Search for the cell housing the specified text and yield its (X, Y) center coordinate. 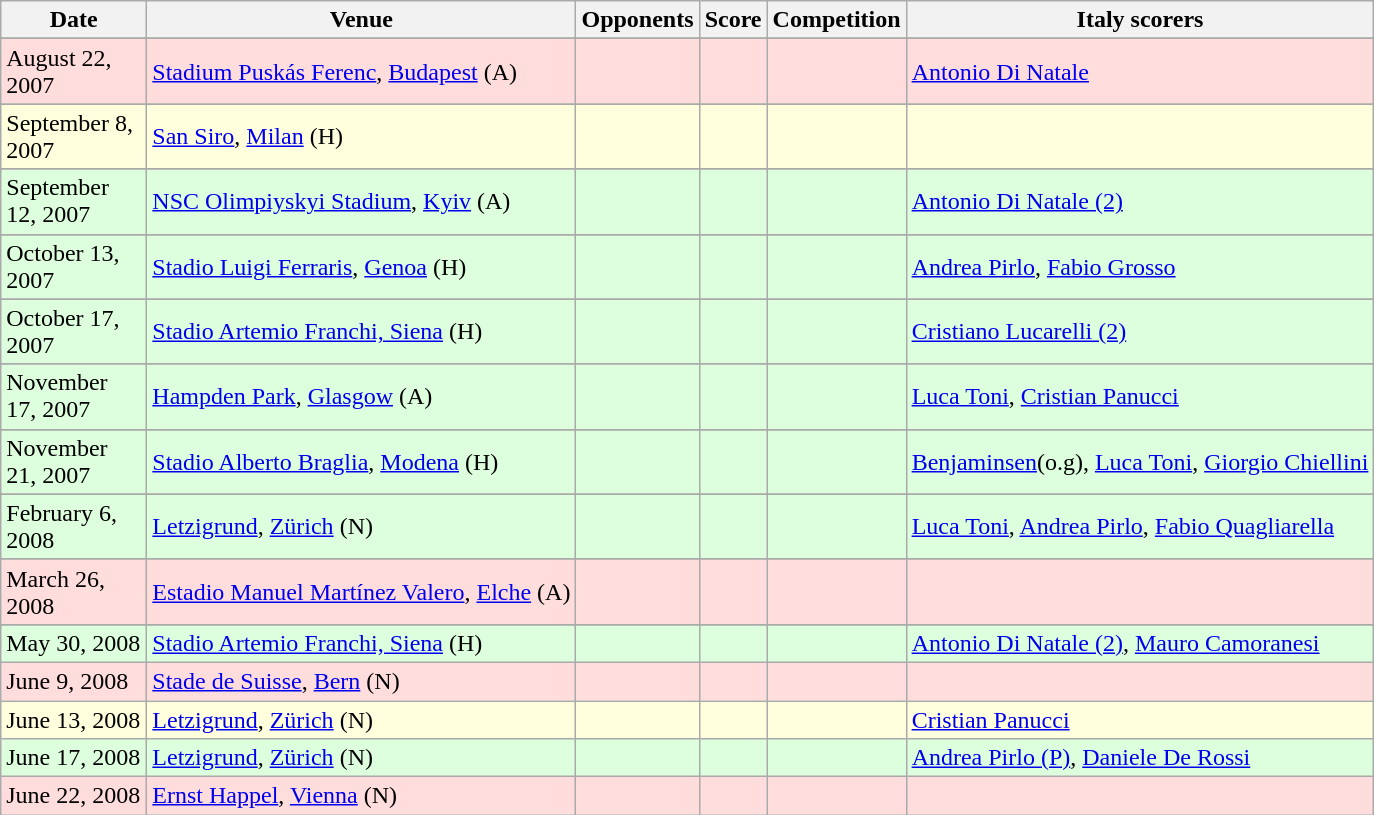
Competition (836, 20)
November 21, 2007 (74, 462)
Opponents (638, 20)
Estadio Manuel Martínez Valero, Elche (A) (362, 592)
June 13, 2008 (74, 719)
February 6, 2008 (74, 526)
September 12, 2007 (74, 202)
June 22, 2008 (74, 796)
June 17, 2008 (74, 758)
October 17, 2007 (74, 332)
Italy scorers (1140, 20)
Date (74, 20)
Cristian Panucci (1140, 719)
Hampden Park, Glasgow (A) (362, 396)
Luca Toni, Cristian Panucci (1140, 396)
Cristiano Lucarelli (2) (1140, 332)
Andrea Pirlo (P), Daniele De Rossi (1140, 758)
August 22, 2007 (74, 72)
September 8, 2007 (74, 136)
June 9, 2008 (74, 681)
October 13, 2007 (74, 266)
NSC Olimpiyskyi Stadium, Kyiv (A) (362, 202)
Antonio Di Natale (2) (1140, 202)
Stadio Luigi Ferraris, Genoa (H) (362, 266)
Venue (362, 20)
Antonio Di Natale (1140, 72)
Benjaminsen(o.g), Luca Toni, Giorgio Chiellini (1140, 462)
Stadio Alberto Braglia, Modena (H) (362, 462)
May 30, 2008 (74, 643)
March 26, 2008 (74, 592)
Andrea Pirlo, Fabio Grosso (1140, 266)
Stade de Suisse, Bern (N) (362, 681)
San Siro, Milan (H) (362, 136)
Ernst Happel, Vienna (N) (362, 796)
Luca Toni, Andrea Pirlo, Fabio Quagliarella (1140, 526)
Score (733, 20)
Stadium Puskás Ferenc, Budapest (A) (362, 72)
Antonio Di Natale (2), Mauro Camoranesi (1140, 643)
November 17, 2007 (74, 396)
